Pinpoint the cell where the given text exists, returning its [x, y] midpoint coordinate. 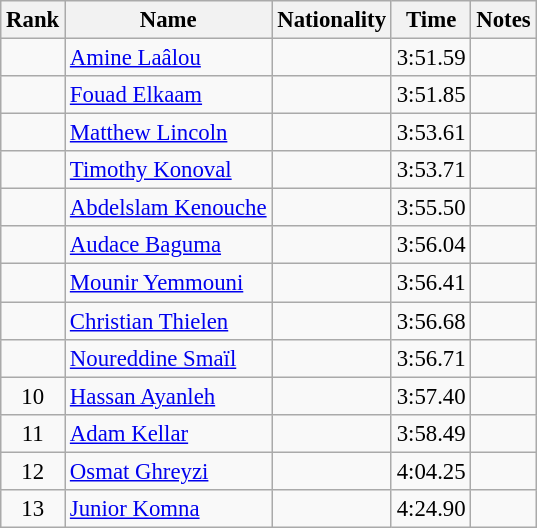
Matthew Lincoln [168, 133]
3:55.50 [431, 208]
Noureddine Smaïl [168, 358]
Adam Kellar [168, 433]
10 [33, 396]
3:53.61 [431, 133]
12 [33, 471]
Notes [504, 20]
Christian Thielen [168, 321]
3:58.49 [431, 433]
3:53.71 [431, 170]
Abdelslam Kenouche [168, 208]
3:56.41 [431, 283]
Timothy Konoval [168, 170]
Audace Baguma [168, 245]
Nationality [332, 20]
Hassan Ayanleh [168, 396]
11 [33, 433]
3:57.40 [431, 396]
3:51.59 [431, 58]
3:56.04 [431, 245]
3:56.71 [431, 358]
Rank [33, 20]
Name [168, 20]
13 [33, 509]
Junior Komna [168, 509]
Mounir Yemmouni [168, 283]
3:56.68 [431, 321]
3:51.85 [431, 95]
Amine Laâlou [168, 58]
Fouad Elkaam [168, 95]
4:24.90 [431, 509]
Time [431, 20]
Osmat Ghreyzi [168, 471]
4:04.25 [431, 471]
